Capture the cell that displays the provided text and extract its [X, Y] central coordinate. 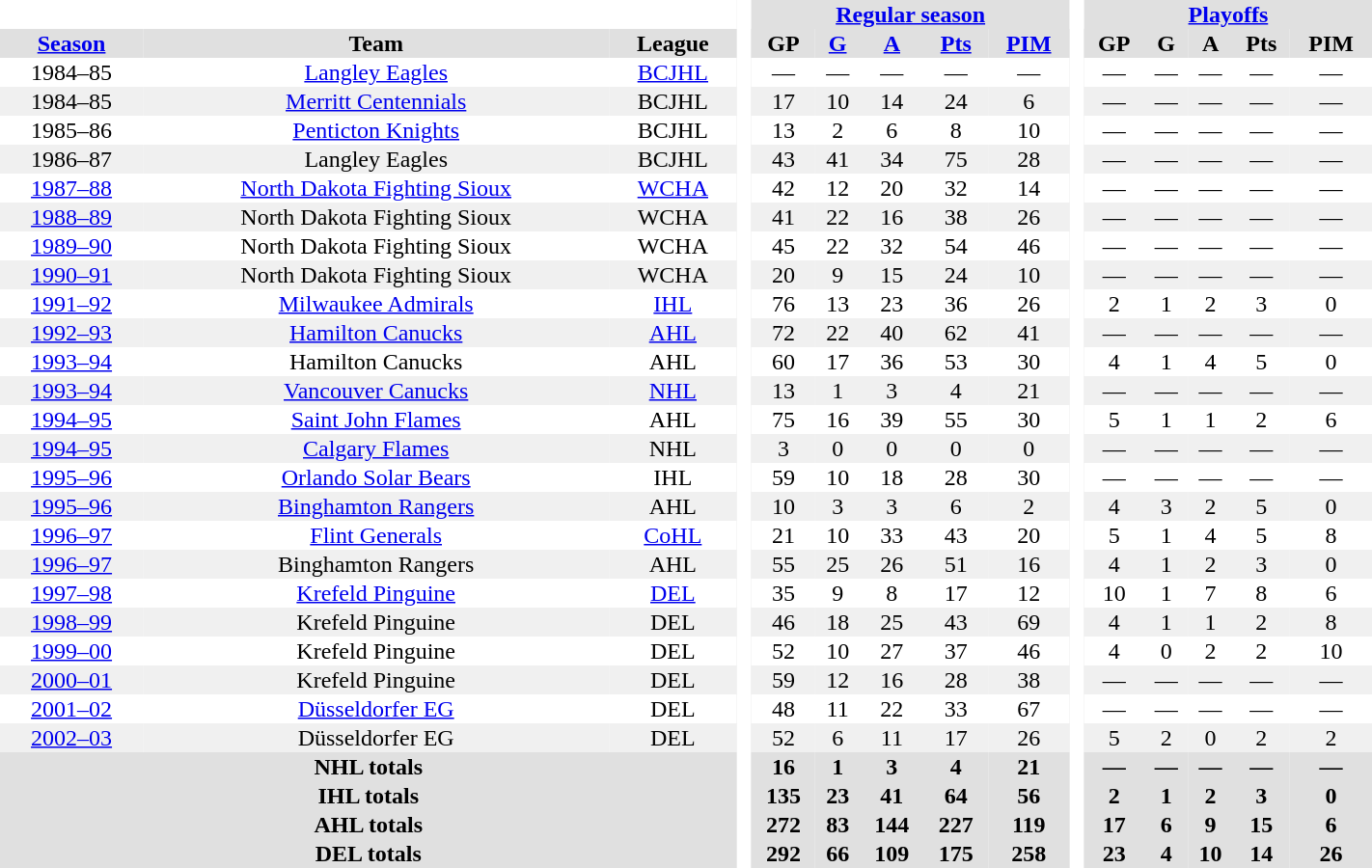
83 [837, 825]
Team [376, 43]
AHL totals [369, 825]
1992–93 [71, 333]
Penticton Knights [376, 130]
Merritt Centennials [376, 101]
1986–87 [71, 159]
48 [783, 709]
227 [956, 825]
CoHL [672, 535]
144 [892, 825]
34 [892, 159]
40 [892, 333]
1989–90 [71, 246]
69 [1029, 622]
66 [837, 854]
Calgary Flames [376, 448]
119 [1029, 825]
Milwaukee Admirals [376, 304]
Saint John Flames [376, 420]
1998–99 [71, 622]
1988–89 [71, 217]
1987–88 [71, 188]
42 [783, 188]
1985–86 [71, 130]
54 [956, 246]
175 [956, 854]
56 [1029, 796]
35 [783, 593]
League [672, 43]
Vancouver Canucks [376, 391]
45 [783, 246]
64 [956, 796]
62 [956, 333]
Flint Generals [376, 535]
109 [892, 854]
27 [892, 651]
292 [783, 854]
1991–92 [71, 304]
67 [1029, 709]
37 [956, 651]
2000–01 [71, 680]
272 [783, 825]
DEL totals [369, 854]
135 [783, 796]
72 [783, 333]
60 [783, 362]
Playoffs [1228, 14]
76 [783, 304]
2002–03 [71, 738]
258 [1029, 854]
Season [71, 43]
39 [892, 420]
1999–00 [71, 651]
IHL totals [369, 796]
53 [956, 362]
Orlando Solar Bears [376, 477]
1997–98 [71, 593]
2001–02 [71, 709]
Regular season [911, 14]
1990–91 [71, 275]
7 [1211, 593]
51 [956, 564]
NHL totals [369, 767]
